Locate the cell with the specified text and output its (x, y) center coordinate. 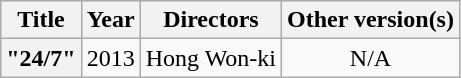
"24/7" (41, 58)
N/A (371, 58)
Other version(s) (371, 20)
Title (41, 20)
Year (110, 20)
Directors (210, 20)
Hong Won-ki (210, 58)
2013 (110, 58)
